Determine the [X, Y] coordinate at the center of the cell enclosing the given text.  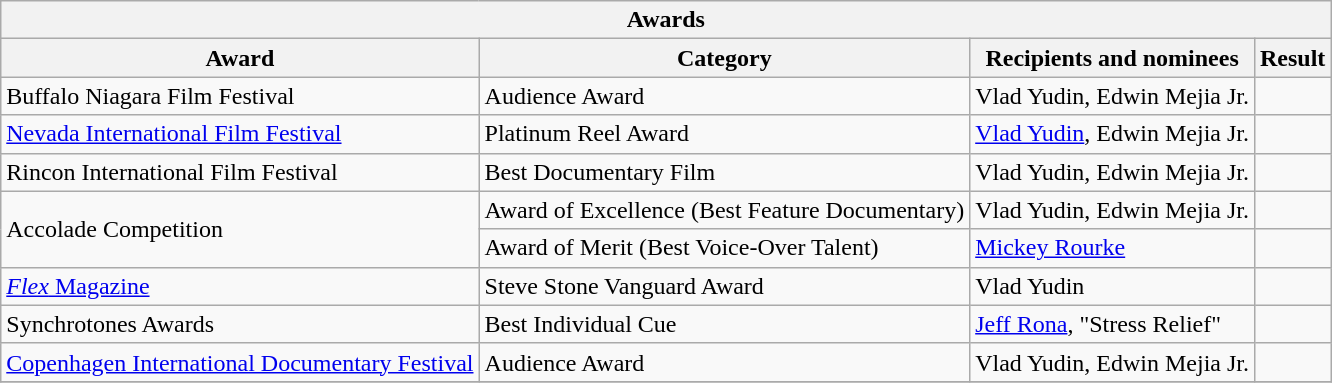
Accolade Competition [240, 229]
Synchrotones Awards [240, 324]
Buffalo Niagara Film Festival [240, 96]
Category [724, 58]
Best Documentary Film [724, 172]
Result [1292, 58]
Mickey Rourke [1112, 248]
Jeff Rona, "Stress Relief" [1112, 324]
Award of Excellence (Best Feature Documentary) [724, 210]
Copenhagen International Documentary Festival [240, 362]
Award [240, 58]
Awards [666, 20]
Vlad Yudin [1112, 286]
Platinum Reel Award [724, 134]
Nevada International Film Festival [240, 134]
Flex Magazine [240, 286]
Award of Merit (Best Voice-Over Talent) [724, 248]
Steve Stone Vanguard Award [724, 286]
Best Individual Cue [724, 324]
Recipients and nominees [1112, 58]
Rincon International Film Festival [240, 172]
